Return the (x, y) coordinate for the center point of the cell that contains the specified text.  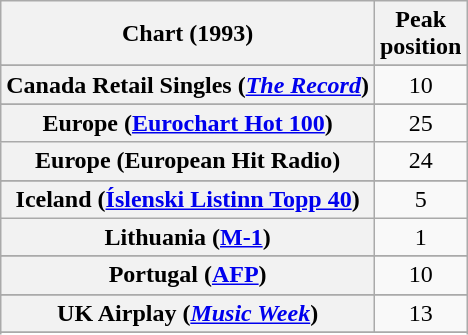
5 (420, 199)
1 (420, 237)
Chart (1993) (188, 34)
Peakposition (420, 34)
Canada Retail Singles (The Record) (188, 85)
13 (420, 313)
Iceland (Íslenski Listinn Topp 40) (188, 199)
Europe (European Hit Radio) (188, 161)
Portugal (AFP) (188, 275)
UK Airplay (Music Week) (188, 313)
25 (420, 123)
Lithuania (M-1) (188, 237)
24 (420, 161)
Europe (Eurochart Hot 100) (188, 123)
